Provide the [X, Y] coordinate of the cell's center where the given text is located.  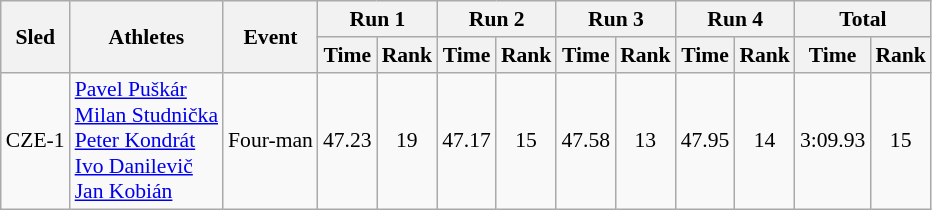
Run 1 [378, 19]
19 [408, 141]
Sled [36, 36]
CZE-1 [36, 141]
Four-man [270, 141]
Event [270, 36]
14 [764, 141]
Run 2 [496, 19]
Total [863, 19]
13 [646, 141]
47.17 [466, 141]
Pavel PuškárMilan StudničkaPeter KondrátIvo DanilevičJan Kobián [146, 141]
47.95 [706, 141]
Athletes [146, 36]
47.58 [586, 141]
47.23 [348, 141]
Run 3 [616, 19]
3:09.93 [832, 141]
Run 4 [736, 19]
